From the cell containing the given text, extract its center point as (X, Y) coordinate. 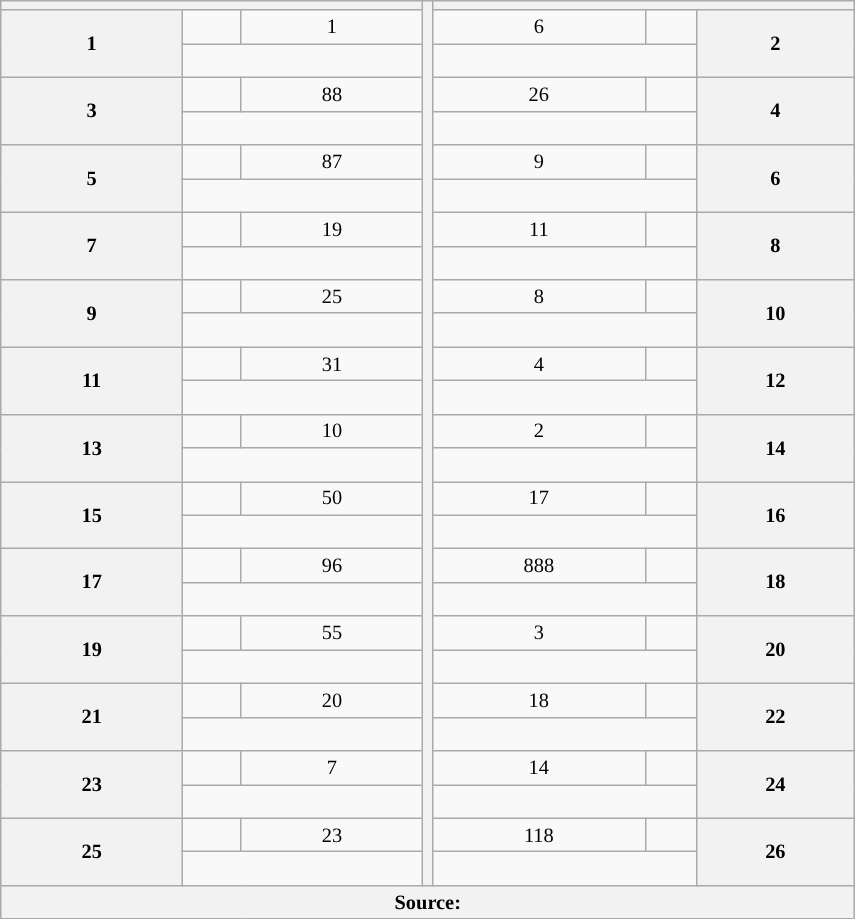
55 (332, 633)
24 (776, 784)
87 (332, 162)
5 (92, 178)
50 (332, 498)
96 (332, 565)
88 (332, 94)
15 (92, 514)
13 (92, 448)
Source: (428, 902)
888 (539, 565)
31 (332, 364)
22 (776, 716)
12 (776, 380)
118 (539, 835)
16 (776, 514)
21 (92, 716)
